Pinpoint the cell where the given text exists, returning its (x, y) midpoint coordinate. 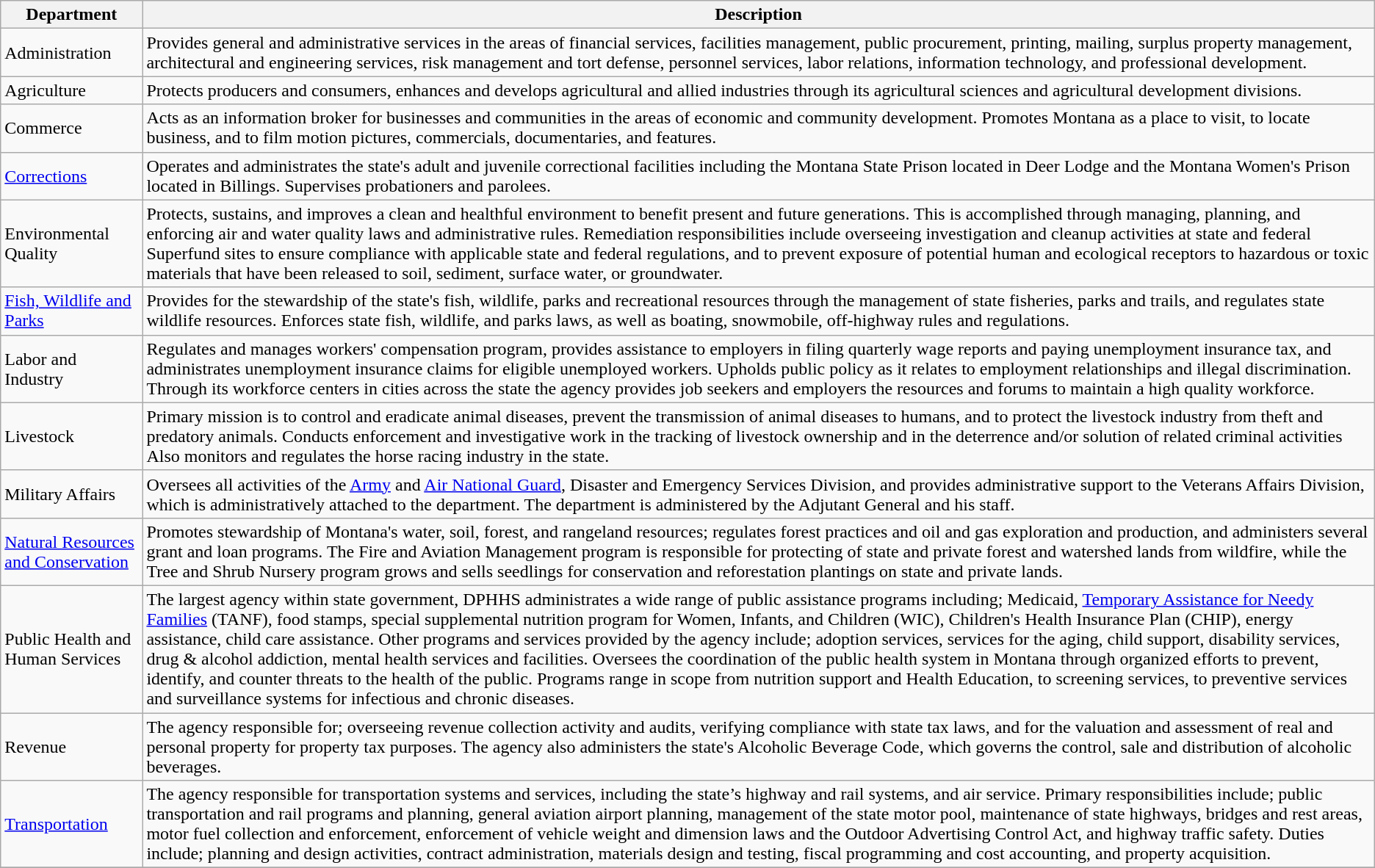
Agriculture (72, 90)
Commerce (72, 128)
Public Health and Human Services (72, 649)
Administration (72, 53)
Corrections (72, 176)
Labor and Industry (72, 369)
Livestock (72, 436)
Natural Resources and Conservation (72, 551)
Revenue (72, 746)
Transportation (72, 824)
Environmental Quality (72, 244)
Description (758, 15)
Department (72, 15)
Fish, Wildlife and Parks (72, 311)
Military Affairs (72, 493)
